Identify which cell holds the provided text, then report its (x, y) central coordinate. 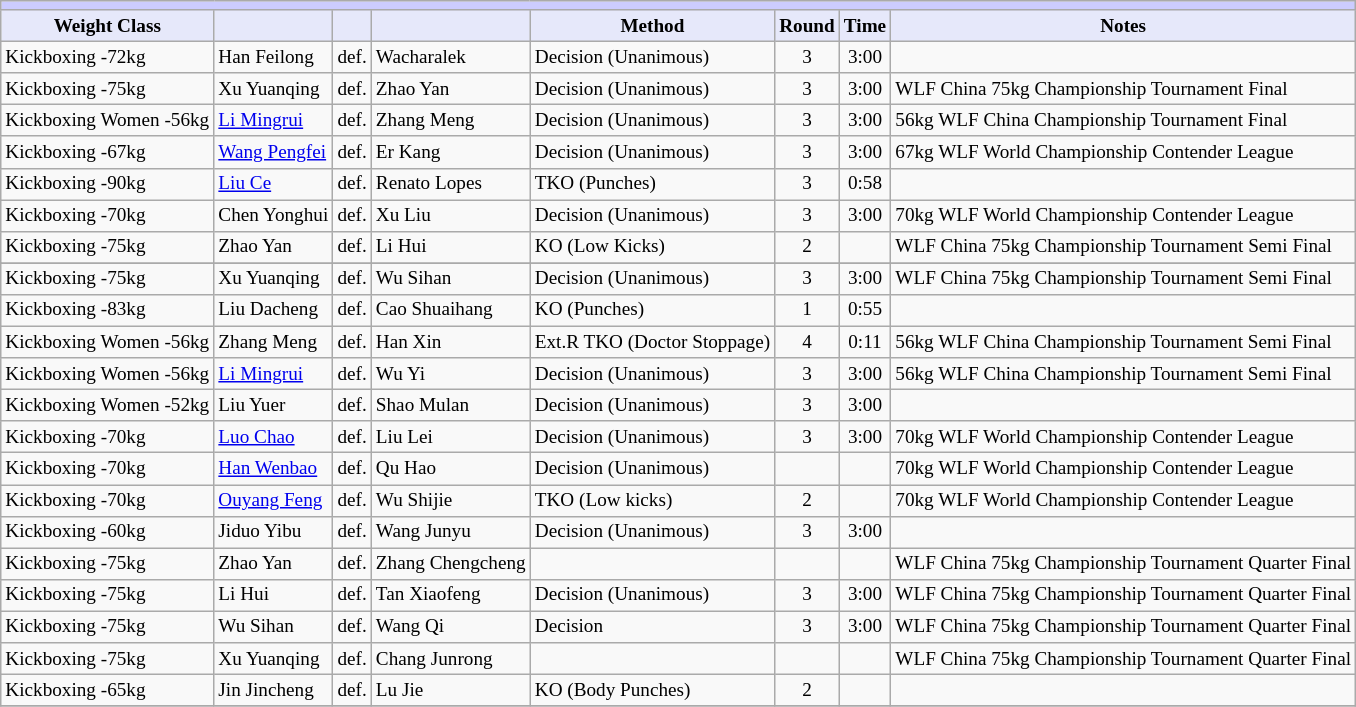
Han Feilong (274, 57)
0:55 (864, 310)
Notes (1124, 26)
Kickboxing -65kg (108, 690)
1 (808, 310)
Liu Yuer (274, 405)
Luo Chao (274, 437)
Kickboxing -60kg (108, 532)
0:11 (864, 342)
Shao Mulan (450, 405)
Liu Ce (274, 184)
Han Xin (450, 342)
Xu Liu (450, 216)
Kickboxing Women -52kg (108, 405)
Tan Xiaofeng (450, 595)
Ext.R TKO (Doctor Stoppage) (652, 342)
TKO (Punches) (652, 184)
Liu Lei (450, 437)
Lu Jie (450, 690)
KO (Body Punches) (652, 690)
Wang Qi (450, 627)
Kickboxing -83kg (108, 310)
0:58 (864, 184)
Kickboxing -90kg (108, 184)
Chang Junrong (450, 658)
Round (808, 26)
Er Kang (450, 152)
56kg WLF China Championship Tournament Final (1124, 121)
KO (Low Kicks) (652, 247)
Decision (652, 627)
Wacharalek (450, 57)
Wu Shijie (450, 500)
Wang Pengfei (274, 152)
Jiduo Yibu (274, 532)
Han Wenbao (274, 469)
Wu Yi (450, 374)
Kickboxing -72kg (108, 57)
Time (864, 26)
KO (Punches) (652, 310)
WLF China 75kg Championship Tournament Final (1124, 89)
Zhang Chengcheng (450, 564)
67kg WLF World Championship Contender League (1124, 152)
Jin Jincheng (274, 690)
Ouyang Feng (274, 500)
Wang Junyu (450, 532)
Chen Yonghui (274, 216)
Weight Class (108, 26)
Renato Lopes (450, 184)
Cao Shuaihang (450, 310)
TKO (Low kicks) (652, 500)
Method (652, 26)
Qu Hao (450, 469)
Kickboxing -67kg (108, 152)
4 (808, 342)
Liu Dacheng (274, 310)
